Find where the given text appears and provide that cell's center as (X, Y) coordinate. 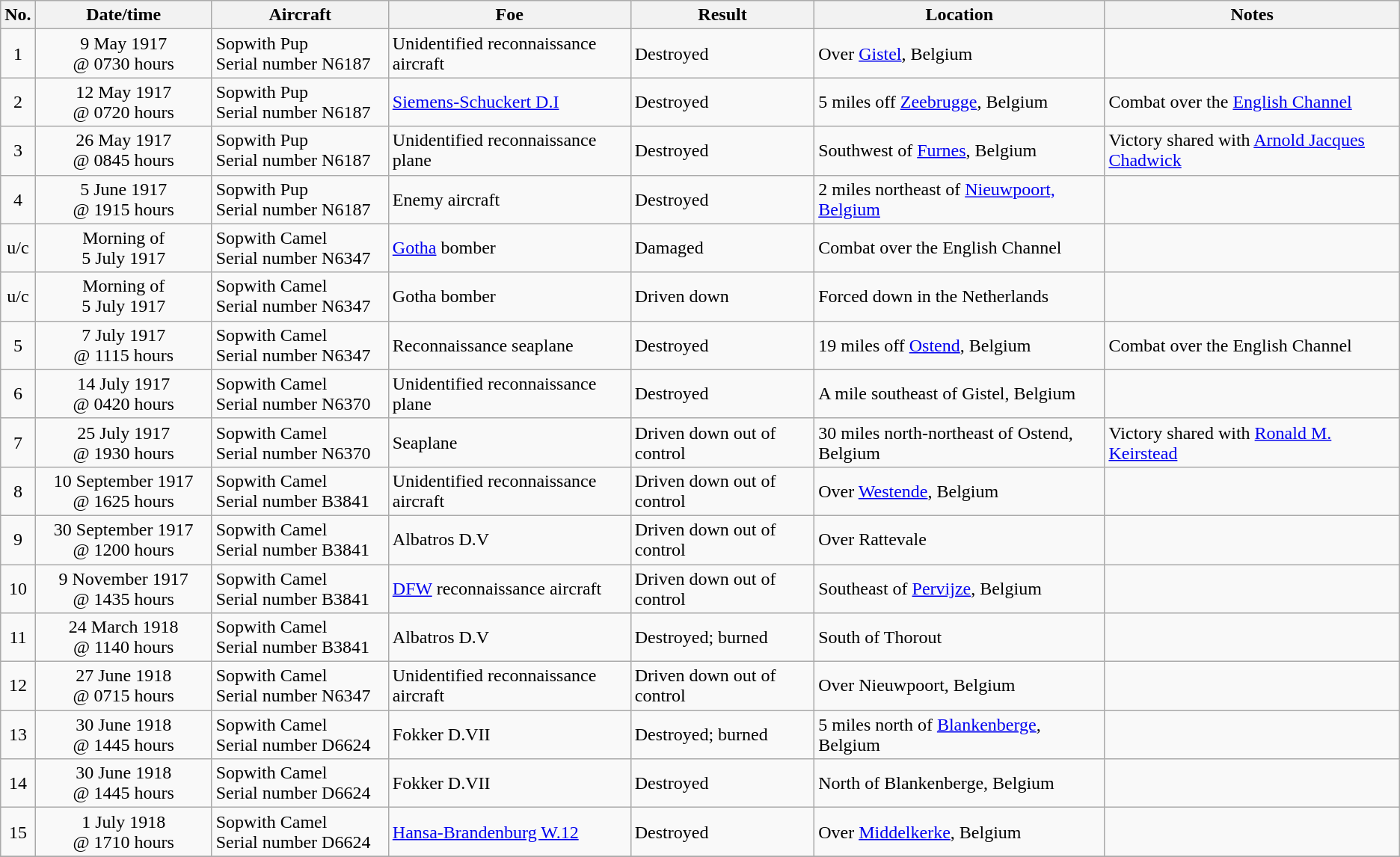
12 (18, 686)
Victory shared with Ronald M. Keirstead (1252, 443)
10 September 1917@ 1625 hours (123, 491)
DFW reconnaissance aircraft (509, 588)
Reconnaissance seaplane (509, 345)
6 (18, 393)
24 March 1918@ 1140 hours (123, 637)
Foe (509, 15)
30 miles north-northeast of Ostend, Belgium (960, 443)
5 June 1917@ 1915 hours (123, 199)
3 (18, 151)
Over Middelkerke, Belgium (960, 832)
27 June 1918@ 0715 hours (123, 686)
1 (18, 54)
9 (18, 540)
Notes (1252, 15)
Damaged (722, 248)
A mile southeast of Gistel, Belgium (960, 393)
14 July 1917@ 0420 hours (123, 393)
Aircraft (300, 15)
South of Thorout (960, 637)
10 (18, 588)
25 July 1917@ 1930 hours (123, 443)
Over Nieuwpoort, Belgium (960, 686)
5 miles off Zeebrugge, Belgium (960, 102)
Result (722, 15)
2 miles northeast of Nieuwpoort, Belgium (960, 199)
7 July 1917@ 1115 hours (123, 345)
19 miles off Ostend, Belgium (960, 345)
Hansa-Brandenburg W.12 (509, 832)
13 (18, 734)
1 July 1918@ 1710 hours (123, 832)
5 (18, 345)
Seaplane (509, 443)
7 (18, 443)
Over Rattevale (960, 540)
4 (18, 199)
Southeast of Pervijze, Belgium (960, 588)
30 September 1917@ 1200 hours (123, 540)
Over Westende, Belgium (960, 491)
Siemens-Schuckert D.I (509, 102)
Driven down (722, 296)
15 (18, 832)
Location (960, 15)
North of Blankenberge, Belgium (960, 784)
Enemy aircraft (509, 199)
5 miles north of Blankenberge, Belgium (960, 734)
14 (18, 784)
9 November 1917@ 1435 hours (123, 588)
9 May 1917@ 0730 hours (123, 54)
Victory shared with Arnold Jacques Chadwick (1252, 151)
Forced down in the Netherlands (960, 296)
No. (18, 15)
11 (18, 637)
Southwest of Furnes, Belgium (960, 151)
12 May 1917@ 0720 hours (123, 102)
Over Gistel, Belgium (960, 54)
26 May 1917@ 0845 hours (123, 151)
8 (18, 491)
2 (18, 102)
Date/time (123, 15)
